Identify which cell holds the provided text, then report its [x, y] central coordinate. 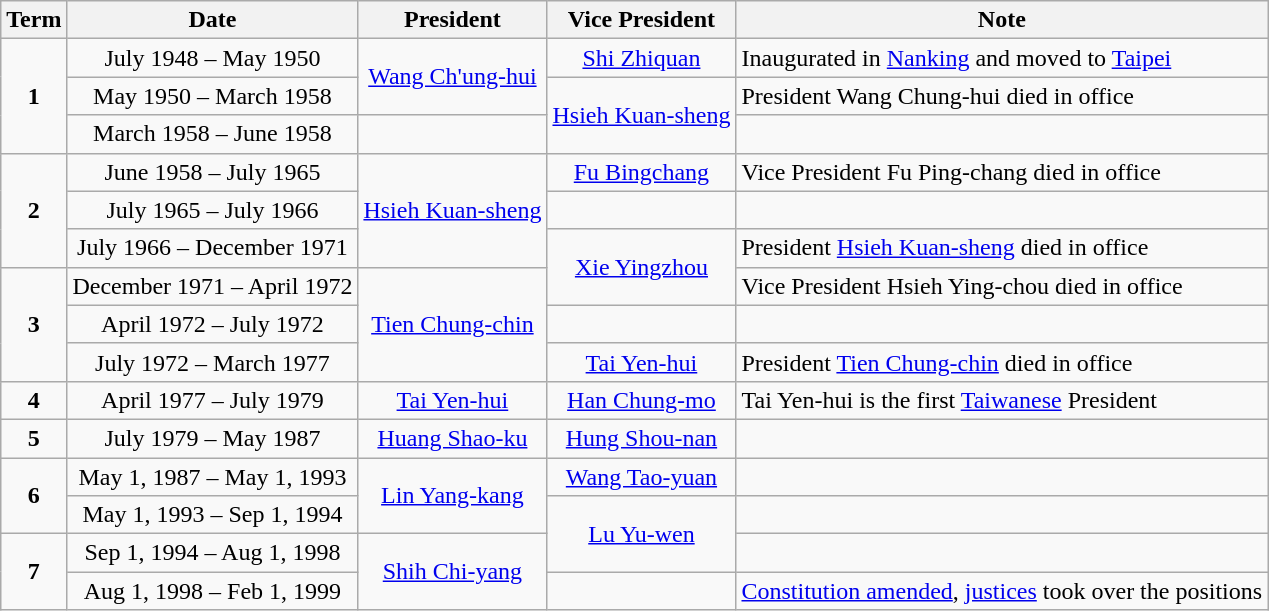
Lu Yu-wen [642, 534]
Wang Ch'ung-hui [452, 77]
July 1948 – May 1950 [212, 58]
6 [34, 496]
Tai Yen-hui is the first Taiwanese President [1002, 400]
June 1958 – July 1965 [212, 172]
4 [34, 400]
Xie Yingzhou [642, 267]
3 [34, 324]
Shi Zhiquan [642, 58]
Sep 1, 1994 – Aug 1, 1998 [212, 553]
7 [34, 572]
Constitution amended, justices took over the positions [1002, 591]
Shih Chi-yang [452, 572]
May 1, 1993 – Sep 1, 1994 [212, 515]
Fu Bingchang [642, 172]
Note [1002, 20]
Vice President Hsieh Ying-chou died in office [1002, 286]
2 [34, 210]
July 1965 – July 1966 [212, 210]
April 1972 – July 1972 [212, 324]
Aug 1, 1998 – Feb 1, 1999 [212, 591]
Wang Tao-yuan [642, 477]
Tien Chung-chin [452, 324]
December 1971 – April 1972 [212, 286]
President Tien Chung-chin died in office [1002, 362]
Huang Shao-ku [452, 438]
Han Chung-mo [642, 400]
July 1979 – May 1987 [212, 438]
President [452, 20]
Term [34, 20]
President Hsieh Kuan-sheng died in office [1002, 248]
President Wang Chung-hui died in office [1002, 96]
May 1950 – March 1958 [212, 96]
July 1972 – March 1977 [212, 362]
Inaugurated in Nanking and moved to Taipei [1002, 58]
1 [34, 96]
Vice President [642, 20]
April 1977 – July 1979 [212, 400]
Hung Shou-nan [642, 438]
May 1, 1987 – May 1, 1993 [212, 477]
Lin Yang-kang [452, 496]
Date [212, 20]
5 [34, 438]
Vice President Fu Ping-chang died in office [1002, 172]
March 1958 – June 1958 [212, 134]
July 1966 – December 1971 [212, 248]
